Pinpoint the cell where the given text exists, returning its (X, Y) midpoint coordinate. 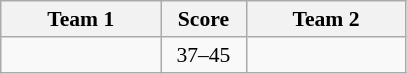
Team 2 (326, 19)
Team 1 (81, 19)
37–45 (204, 55)
Score (204, 19)
